Pinpoint the cell where the given text exists, returning its [x, y] midpoint coordinate. 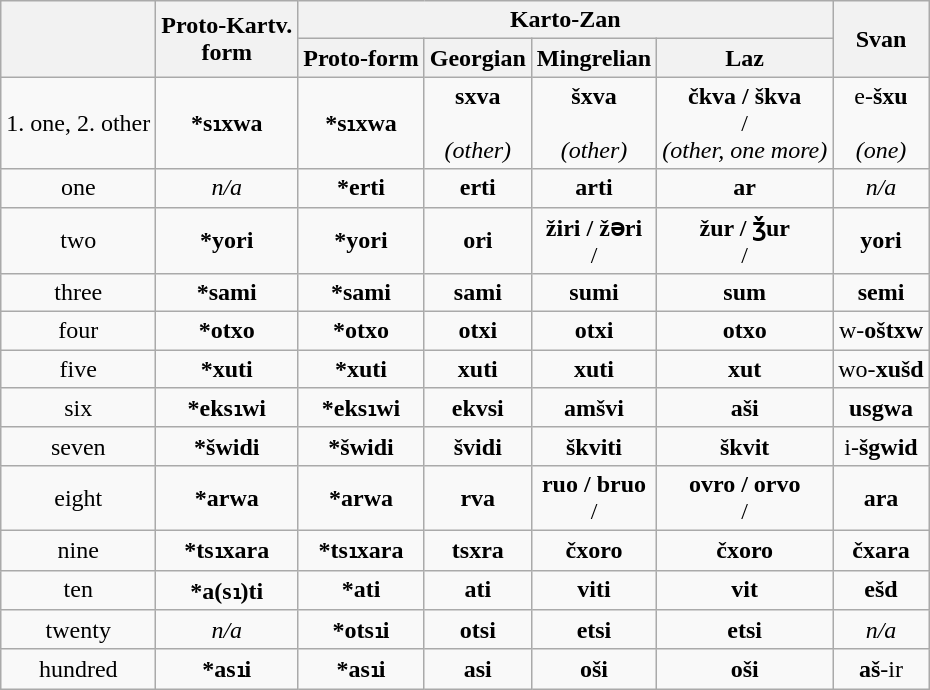
Proto-Kartv.form [227, 39]
semi [881, 293]
arti [594, 188]
*a(s₁)ti [227, 590]
šxva(other) [594, 123]
škvit [745, 446]
twenty [78, 630]
wo-xušd [881, 369]
seven [78, 446]
erti [478, 188]
e-šxu(one) [881, 123]
ar [745, 188]
žur / ǯur / [745, 240]
usgwa [881, 408]
čxara [881, 550]
sxva(other) [478, 123]
ten [78, 590]
ekvsi [478, 408]
tsxra [478, 550]
sami [478, 293]
i-šgwid [881, 446]
Mingrelian [594, 58]
ati [478, 590]
Laz [745, 58]
švidi [478, 446]
ara [881, 498]
w-oštxw [881, 331]
Karto-Zan [566, 20]
aši [745, 408]
*ati [362, 590]
rva [478, 498]
three [78, 293]
hundred [78, 669]
aš-ir [881, 669]
*erti [362, 188]
asi [478, 669]
viti [594, 590]
one [78, 188]
sum [745, 293]
čkva / škva / (other, one more) [745, 123]
ori [478, 240]
six [78, 408]
ešd [881, 590]
xut [745, 369]
otsi [478, 630]
1. one, 2. other [78, 123]
ruo / bruo / [594, 498]
five [78, 369]
vit [745, 590]
škviti [594, 446]
otxo [745, 331]
two [78, 240]
eight [78, 498]
žiri / žəri / [594, 240]
yori [881, 240]
amšvi [594, 408]
Svan [881, 39]
four [78, 331]
Georgian [478, 58]
ovro / orvo / [745, 498]
*ots₁i [362, 630]
Proto-form [362, 58]
nine [78, 550]
sumi [594, 293]
